Capture the cell that displays the provided text and extract its [x, y] central coordinate. 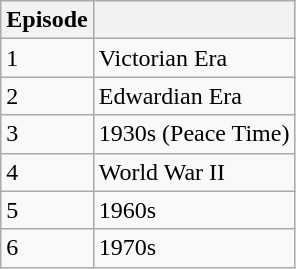
1930s (Peace Time) [194, 134]
1 [47, 58]
4 [47, 172]
6 [47, 248]
5 [47, 210]
3 [47, 134]
Episode [47, 20]
World War II [194, 172]
1970s [194, 248]
2 [47, 96]
1960s [194, 210]
Victorian Era [194, 58]
Edwardian Era [194, 96]
